Identify which cell holds the provided text, then report its (X, Y) central coordinate. 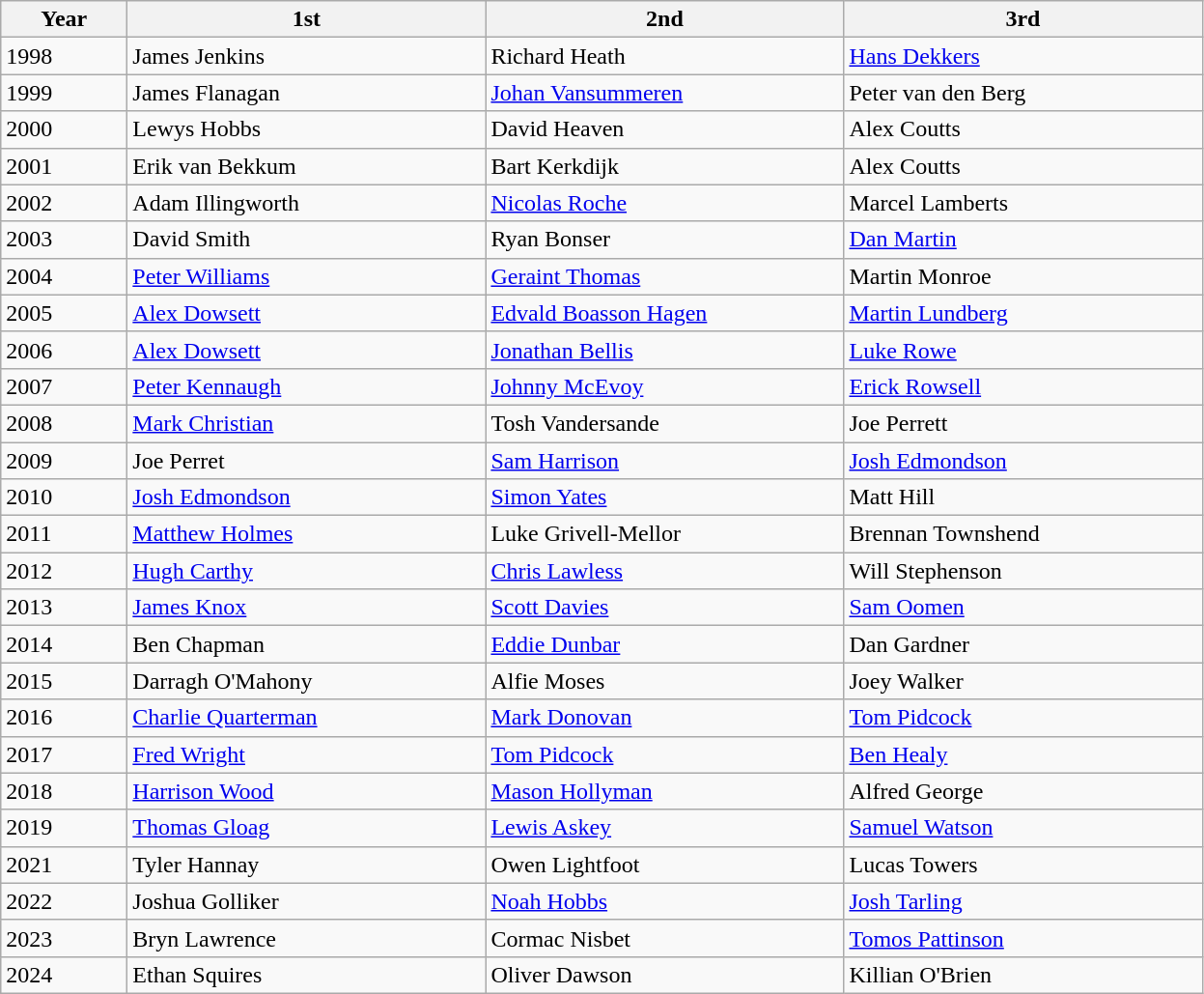
Sam Oomen (1023, 608)
Joe Perrett (1023, 423)
Year (64, 19)
Mark Christian (307, 423)
2016 (64, 718)
2003 (64, 240)
2002 (64, 203)
James Flanagan (307, 93)
Hans Dekkers (1023, 56)
Lucas Towers (1023, 865)
2013 (64, 608)
Owen Lightfoot (664, 865)
Peter Williams (307, 276)
2018 (64, 791)
1998 (64, 56)
Johnny McEvoy (664, 386)
Jonathan Bellis (664, 350)
Scott Davies (664, 608)
Mason Hollyman (664, 791)
Cormac Nisbet (664, 938)
2007 (64, 386)
Joshua Golliker (307, 901)
Tosh Vandersande (664, 423)
Sam Harrison (664, 461)
Matt Hill (1023, 497)
2006 (64, 350)
Lewis Askey (664, 828)
Josh Tarling (1023, 901)
Luke Grivell-Mellor (664, 534)
Darragh O'Mahony (307, 681)
Joe Perret (307, 461)
Ryan Bonser (664, 240)
Simon Yates (664, 497)
Bart Kerkdijk (664, 166)
Hugh Carthy (307, 571)
1st (307, 19)
Martin Monroe (1023, 276)
2008 (64, 423)
Bryn Lawrence (307, 938)
Erick Rowsell (1023, 386)
Thomas Gloag (307, 828)
Alfie Moses (664, 681)
2021 (64, 865)
Lewys Hobbs (307, 129)
Noah Hobbs (664, 901)
2019 (64, 828)
2005 (64, 313)
Eddie Dunbar (664, 644)
Martin Lundberg (1023, 313)
Peter van den Berg (1023, 93)
2023 (64, 938)
Fred Wright (307, 754)
2017 (64, 754)
Edvald Boasson Hagen (664, 313)
Luke Rowe (1023, 350)
Nicolas Roche (664, 203)
Mark Donovan (664, 718)
Tomos Pattinson (1023, 938)
Brennan Townshend (1023, 534)
Adam Illingworth (307, 203)
2nd (664, 19)
Ben Healy (1023, 754)
2004 (64, 276)
Charlie Quarterman (307, 718)
Johan Vansummeren (664, 93)
Chris Lawless (664, 571)
James Jenkins (307, 56)
2022 (64, 901)
David Heaven (664, 129)
Dan Martin (1023, 240)
Geraint Thomas (664, 276)
2009 (64, 461)
Marcel Lamberts (1023, 203)
2015 (64, 681)
2014 (64, 644)
Richard Heath (664, 56)
Samuel Watson (1023, 828)
Peter Kennaugh (307, 386)
Oliver Dawson (664, 975)
2000 (64, 129)
Will Stephenson (1023, 571)
Ethan Squires (307, 975)
2001 (64, 166)
Harrison Wood (307, 791)
2010 (64, 497)
3rd (1023, 19)
1999 (64, 93)
2012 (64, 571)
Killian O'Brien (1023, 975)
Alfred George (1023, 791)
Joey Walker (1023, 681)
2011 (64, 534)
Erik van Bekkum (307, 166)
David Smith (307, 240)
Tyler Hannay (307, 865)
James Knox (307, 608)
Matthew Holmes (307, 534)
2024 (64, 975)
Dan Gardner (1023, 644)
Ben Chapman (307, 644)
